Return the [x, y] coordinate for the center point of the cell that contains the specified text.  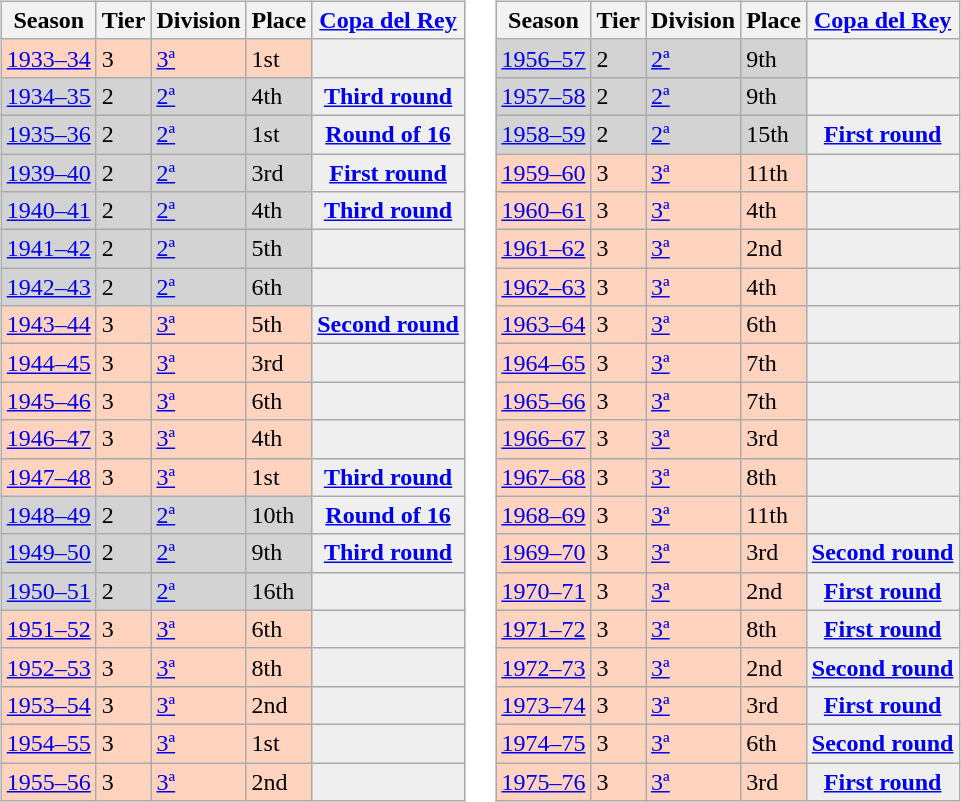
1945–46 [48, 401]
1954–55 [48, 743]
1933–34 [48, 58]
1972–73 [544, 667]
1943–44 [48, 325]
10th [279, 515]
1971–72 [544, 629]
1950–51 [48, 591]
1973–74 [544, 705]
1934–35 [48, 96]
1969–70 [544, 553]
1974–75 [544, 743]
1966–67 [544, 439]
1968–69 [544, 515]
1958–59 [544, 134]
1970–71 [544, 591]
1953–54 [48, 705]
1959–60 [544, 173]
1946–47 [48, 439]
1947–48 [48, 477]
1949–50 [48, 553]
1963–64 [544, 325]
16th [279, 591]
1962–63 [544, 287]
1940–41 [48, 211]
1941–42 [48, 249]
1944–45 [48, 363]
1942–43 [48, 287]
1964–65 [544, 363]
1967–68 [544, 477]
1961–62 [544, 249]
1935–36 [48, 134]
1960–61 [544, 211]
1975–76 [544, 781]
1965–66 [544, 401]
1955–56 [48, 781]
1952–53 [48, 667]
1951–52 [48, 629]
1956–57 [544, 58]
1957–58 [544, 96]
15th [774, 134]
1948–49 [48, 515]
1939–40 [48, 173]
